For the text-containing cell, return its midpoint in (x, y) coordinate format. 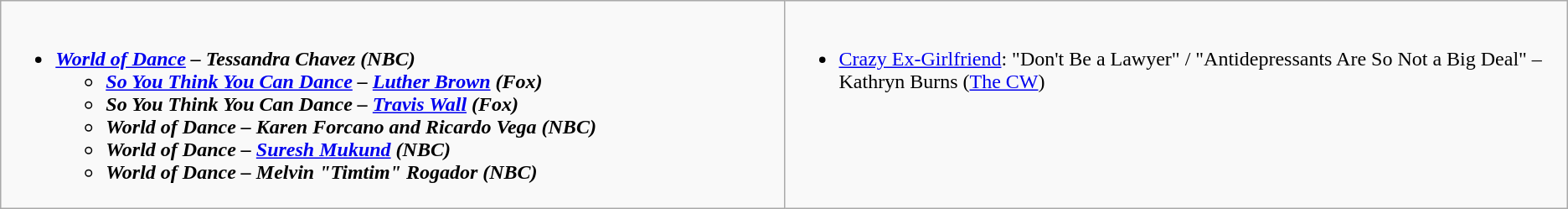
Crazy Ex-Girlfriend: "Don't Be a Lawyer" / "Antidepressants Are So Not a Big Deal" – Kathryn Burns (The CW) (1176, 105)
